Provide the [x, y] coordinate of the cell's center where the given text is located.  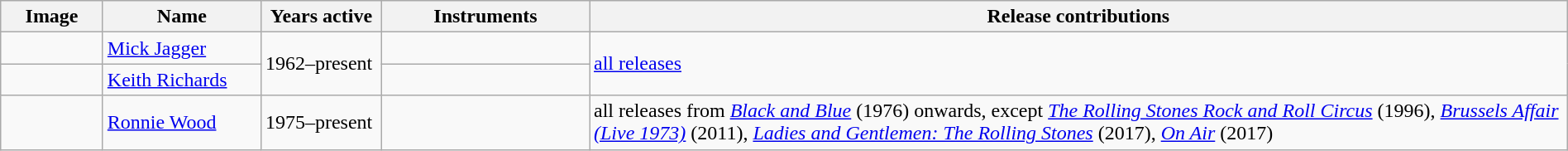
1962–present [321, 64]
all releases [1078, 64]
Release contributions [1078, 17]
Instruments [485, 17]
Mick Jagger [182, 48]
Image [52, 17]
Name [182, 17]
1975–present [321, 123]
Keith Richards [182, 80]
Ronnie Wood [182, 123]
Years active [321, 17]
